Capture the cell that displays the provided text and extract its [x, y] central coordinate. 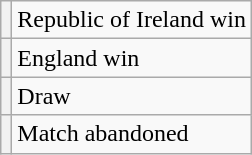
Draw [132, 96]
England win [132, 58]
Republic of Ireland win [132, 20]
Match abandoned [132, 134]
